Scan for the cell matching the given text and deliver its (x, y) coordinate at center. 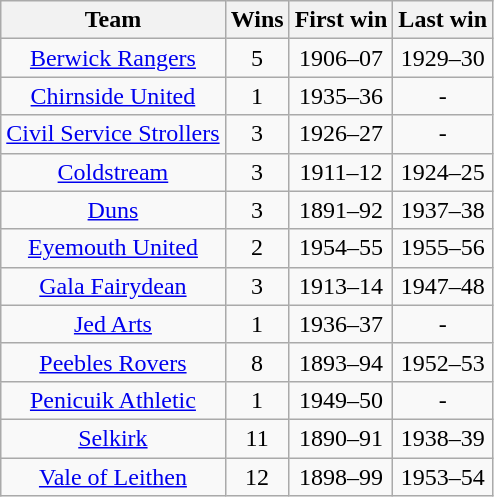
11 (257, 438)
1891–92 (341, 210)
Berwick Rangers (113, 58)
1913–14 (341, 286)
8 (257, 362)
1935–36 (341, 96)
First win (341, 20)
Coldstream (113, 172)
1936–37 (341, 324)
1937–38 (443, 210)
1893–94 (341, 362)
1929–30 (443, 58)
1890–91 (341, 438)
Selkirk (113, 438)
2 (257, 248)
1911–12 (341, 172)
1949–50 (341, 400)
1955–56 (443, 248)
5 (257, 58)
1952–53 (443, 362)
Jed Arts (113, 324)
Vale of Leithen (113, 477)
Eyemouth United (113, 248)
Chirnside United (113, 96)
Duns (113, 210)
1954–55 (341, 248)
1906–07 (341, 58)
Civil Service Strollers (113, 134)
1953–54 (443, 477)
1947–48 (443, 286)
1898–99 (341, 477)
Gala Fairydean (113, 286)
Team (113, 20)
1926–27 (341, 134)
Wins (257, 20)
Last win (443, 20)
Penicuik Athletic (113, 400)
1938–39 (443, 438)
Peebles Rovers (113, 362)
1924–25 (443, 172)
12 (257, 477)
